Search for the cell housing the specified text and yield its [X, Y] center coordinate. 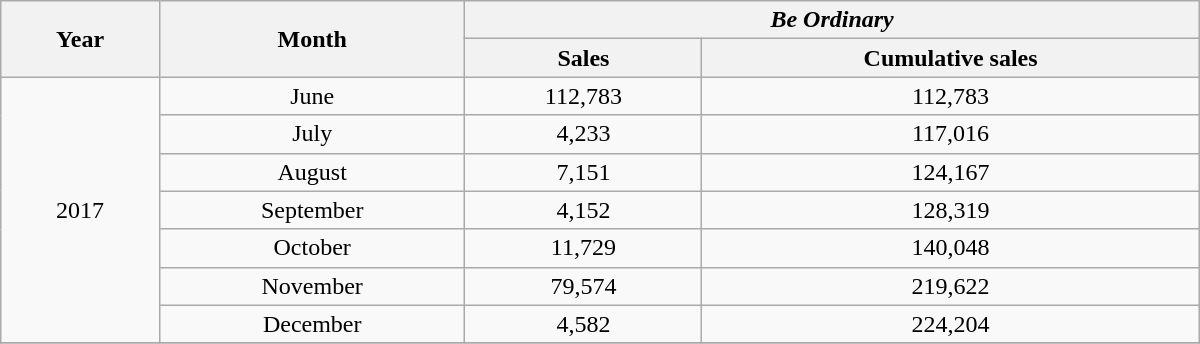
4,233 [584, 134]
Sales [584, 58]
79,574 [584, 286]
October [312, 248]
September [312, 210]
117,016 [950, 134]
219,622 [950, 286]
Year [80, 39]
4,152 [584, 210]
November [312, 286]
11,729 [584, 248]
128,319 [950, 210]
June [312, 96]
224,204 [950, 324]
2017 [80, 210]
140,048 [950, 248]
August [312, 172]
Month [312, 39]
Be Ordinary [832, 20]
7,151 [584, 172]
December [312, 324]
4,582 [584, 324]
Cumulative sales [950, 58]
July [312, 134]
124,167 [950, 172]
